Output the (X, Y) coordinate of the center of the cell containing the given text.  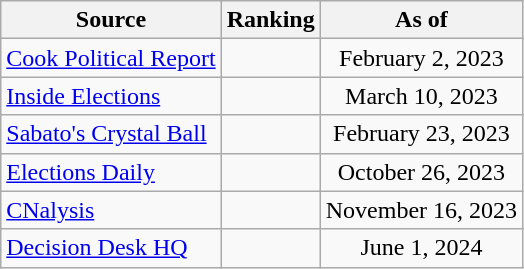
November 16, 2023 (421, 210)
CNalysis (111, 210)
Decision Desk HQ (111, 248)
March 10, 2023 (421, 96)
Cook Political Report (111, 58)
As of (421, 20)
October 26, 2023 (421, 172)
Source (111, 20)
Ranking (270, 20)
Sabato's Crystal Ball (111, 134)
February 2, 2023 (421, 58)
Elections Daily (111, 172)
June 1, 2024 (421, 248)
February 23, 2023 (421, 134)
Inside Elections (111, 96)
